Search for the cell housing the specified text and yield its [X, Y] center coordinate. 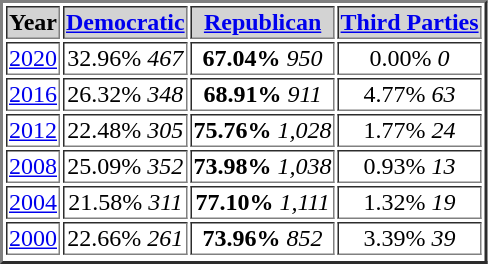
0.93% 13 [410, 166]
73.98% 1,038 [263, 166]
1.32% 19 [410, 202]
75.76% 1,028 [263, 130]
Third Parties [410, 22]
2012 [33, 130]
22.48% 305 [126, 130]
25.09% 352 [126, 166]
2000 [33, 238]
67.04% 950 [263, 58]
2004 [33, 202]
26.32% 348 [126, 94]
21.58% 311 [126, 202]
2020 [33, 58]
68.91% 911 [263, 94]
2008 [33, 166]
77.10% 1,111 [263, 202]
4.77% 63 [410, 94]
Year [33, 22]
Democratic [126, 22]
22.66% 261 [126, 238]
1.77% 24 [410, 130]
2016 [33, 94]
73.96% 852 [263, 238]
3.39% 39 [410, 238]
Republican [263, 22]
0.00% 0 [410, 58]
32.96% 467 [126, 58]
